Capture the cell that displays the provided text and extract its [X, Y] central coordinate. 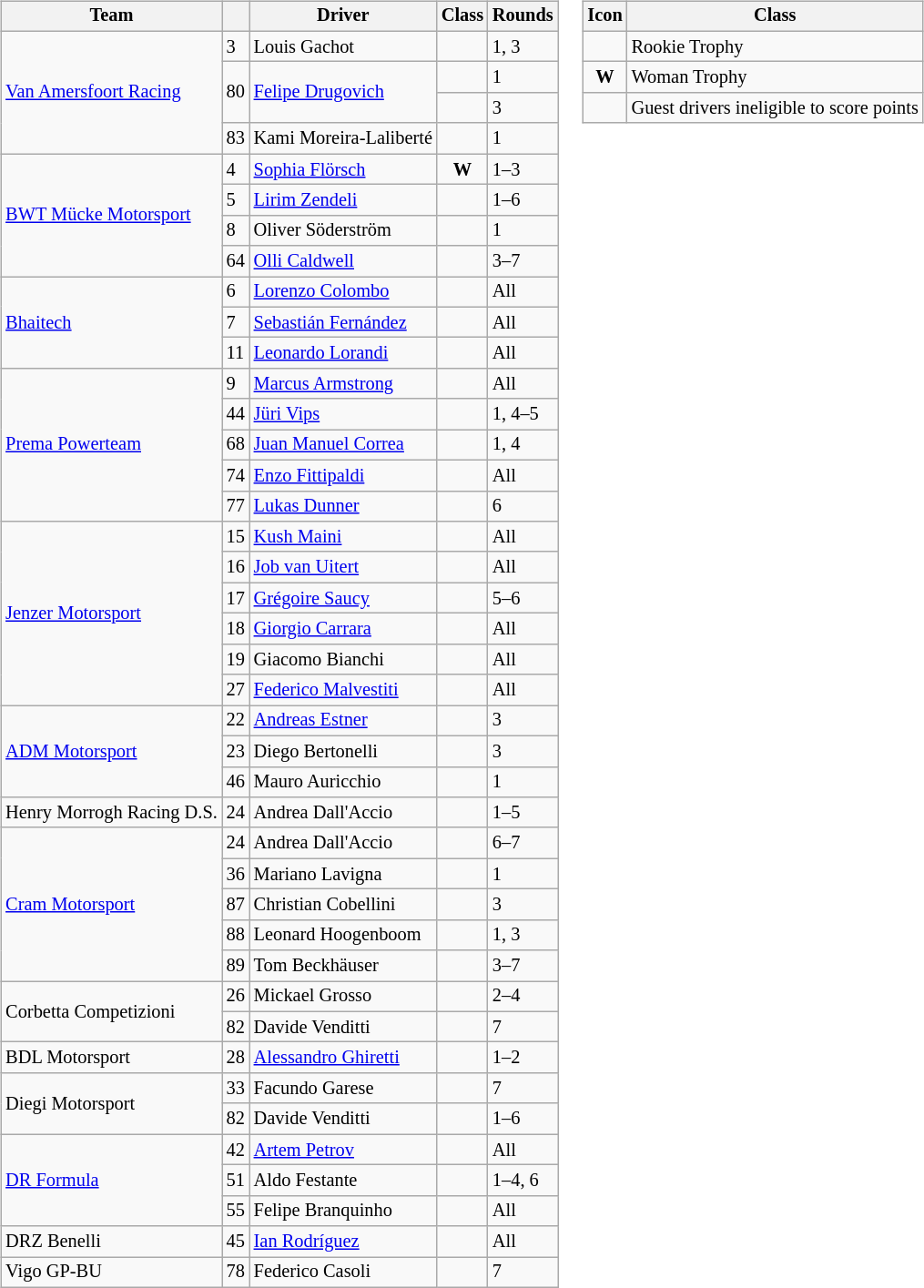
Driver [343, 16]
83 [236, 138]
1–2 [523, 1058]
Lorenzo Colombo [343, 292]
Federico Malvestiti [343, 690]
46 [236, 782]
33 [236, 1089]
BWT Mücke Motorsport [111, 215]
28 [236, 1058]
Facundo Garese [343, 1089]
Diego Bertonelli [343, 751]
1–4, 6 [523, 1181]
11 [236, 353]
Van Amersfoort Racing [111, 93]
Enzo Fittipaldi [343, 475]
1–5 [523, 813]
2–4 [523, 997]
DR Formula [111, 1180]
77 [236, 506]
27 [236, 690]
Leonardo Lorandi [343, 353]
Andreas Estner [343, 721]
ADM Motorsport [111, 752]
68 [236, 445]
44 [236, 414]
51 [236, 1181]
Aldo Festante [343, 1181]
Diegi Motorsport [111, 1103]
Job van Uitert [343, 567]
Alessandro Ghiretti [343, 1058]
8 [236, 230]
BDL Motorsport [111, 1058]
Jüri Vips [343, 414]
Artem Petrov [343, 1150]
4 [236, 169]
Icon [604, 16]
Grégoire Saucy [343, 598]
Lukas Dunner [343, 506]
17 [236, 598]
64 [236, 261]
9 [236, 384]
Louis Gachot [343, 46]
16 [236, 567]
5 [236, 200]
DRZ Benelli [111, 1242]
Kush Maini [343, 537]
80 [236, 93]
Mariano Lavigna [343, 874]
5–6 [523, 598]
Sophia Flörsch [343, 169]
36 [236, 874]
Rookie Trophy [776, 46]
Bhaitech [111, 322]
6–7 [523, 843]
Mickael Grosso [343, 997]
1, 4 [523, 445]
Leonard Hoogenboom [343, 935]
Juan Manuel Correa [343, 445]
87 [236, 905]
Jenzer Motorsport [111, 614]
26 [236, 997]
Lirim Zendeli [343, 200]
55 [236, 1211]
Giorgio Carrara [343, 629]
Felipe Drugovich [343, 93]
15 [236, 537]
88 [236, 935]
45 [236, 1242]
Tom Beckhäuser [343, 966]
Cram Motorsport [111, 904]
Sebastián Fernández [343, 322]
Kami Moreira-Laliberté [343, 138]
Mauro Auricchio [343, 782]
Vigo GP-BU [111, 1273]
Ian Rodríguez [343, 1242]
19 [236, 659]
Marcus Armstrong [343, 384]
Guest drivers ineligible to score points [776, 108]
89 [236, 966]
78 [236, 1273]
Woman Trophy [776, 77]
42 [236, 1150]
Prema Powerteam [111, 445]
Henry Morrogh Racing D.S. [111, 813]
23 [236, 751]
Giacomo Bianchi [343, 659]
Corbetta Competizioni [111, 1012]
1–3 [523, 169]
Felipe Branquinho [343, 1211]
22 [236, 721]
Team [111, 16]
Federico Casoli [343, 1273]
Oliver Söderström [343, 230]
18 [236, 629]
1, 4–5 [523, 414]
Christian Cobellini [343, 905]
Rounds [523, 16]
Olli Caldwell [343, 261]
74 [236, 475]
